For the text-containing cell, return its midpoint in (x, y) coordinate format. 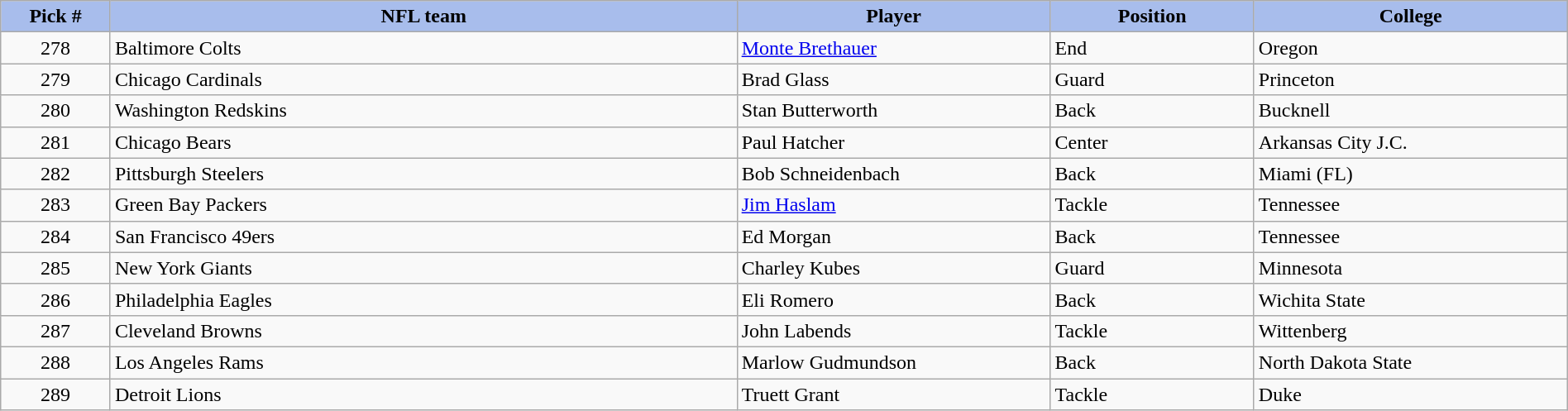
Ed Morgan (893, 237)
Stan Butterworth (893, 111)
College (1411, 17)
North Dakota State (1411, 362)
Oregon (1411, 48)
Miami (FL) (1411, 174)
Jim Haslam (893, 205)
287 (56, 331)
Truett Grant (893, 394)
Wittenberg (1411, 331)
Bucknell (1411, 111)
Chicago Bears (423, 142)
Arkansas City J.C. (1411, 142)
Pick # (56, 17)
Duke (1411, 394)
Monte Brethauer (893, 48)
282 (56, 174)
Princeton (1411, 79)
Charley Kubes (893, 268)
Washington Redskins (423, 111)
Philadelphia Eagles (423, 299)
Eli Romero (893, 299)
284 (56, 237)
Minnesota (1411, 268)
Chicago Cardinals (423, 79)
285 (56, 268)
Cleveland Browns (423, 331)
283 (56, 205)
Bob Schneidenbach (893, 174)
Pittsburgh Steelers (423, 174)
Player (893, 17)
278 (56, 48)
Position (1152, 17)
New York Giants (423, 268)
280 (56, 111)
John Labends (893, 331)
NFL team (423, 17)
Center (1152, 142)
289 (56, 394)
281 (56, 142)
288 (56, 362)
End (1152, 48)
San Francisco 49ers (423, 237)
Green Bay Packers (423, 205)
Brad Glass (893, 79)
Detroit Lions (423, 394)
Marlow Gudmundson (893, 362)
Baltimore Colts (423, 48)
286 (56, 299)
Wichita State (1411, 299)
279 (56, 79)
Los Angeles Rams (423, 362)
Paul Hatcher (893, 142)
